Locate the cell with the specified text and output its [x, y] center coordinate. 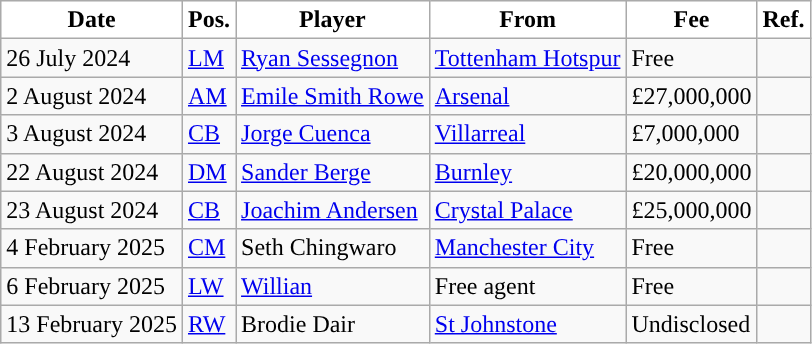
Fee [692, 20]
Ryan Sessegnon [333, 58]
£27,000,000 [692, 96]
Seth Chingwaro [333, 248]
RW [208, 324]
Undisclosed [692, 324]
LM [208, 58]
£25,000,000 [692, 210]
26 July 2024 [92, 58]
Emile Smith Rowe [333, 96]
Ref. [784, 20]
6 February 2025 [92, 286]
Villarreal [528, 134]
3 August 2024 [92, 134]
LW [208, 286]
Brodie Dair [333, 324]
Date [92, 20]
£20,000,000 [692, 172]
2 August 2024 [92, 96]
Sander Berge [333, 172]
St Johnstone [528, 324]
4 February 2025 [92, 248]
Arsenal [528, 96]
Free agent [528, 286]
Willian [333, 286]
Crystal Palace [528, 210]
DM [208, 172]
22 August 2024 [92, 172]
Joachim Andersen [333, 210]
13 February 2025 [92, 324]
Pos. [208, 20]
23 August 2024 [92, 210]
CM [208, 248]
£7,000,000 [692, 134]
Jorge Cuenca [333, 134]
From [528, 20]
AM [208, 96]
Burnley [528, 172]
Tottenham Hotspur [528, 58]
Manchester City [528, 248]
Player [333, 20]
